Output the [x, y] coordinate of the center of the cell containing the given text.  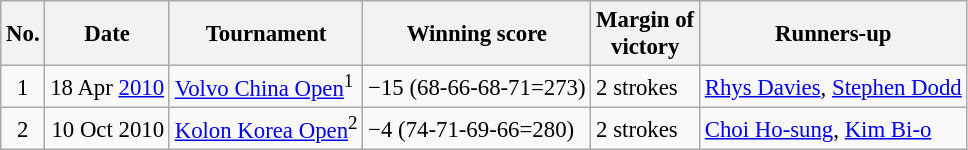
18 Apr 2010 [107, 87]
No. [23, 34]
Runners-up [833, 34]
10 Oct 2010 [107, 129]
Choi Ho-sung, Kim Bi-o [833, 129]
Kolon Korea Open2 [266, 129]
2 [23, 129]
Tournament [266, 34]
1 [23, 87]
−4 (74-71-69-66=280) [477, 129]
Winning score [477, 34]
Rhys Davies, Stephen Dodd [833, 87]
Margin ofvictory [646, 34]
Volvo China Open1 [266, 87]
Date [107, 34]
−15 (68-66-68-71=273) [477, 87]
